Output the [x, y] coordinate of the center of the cell containing the given text.  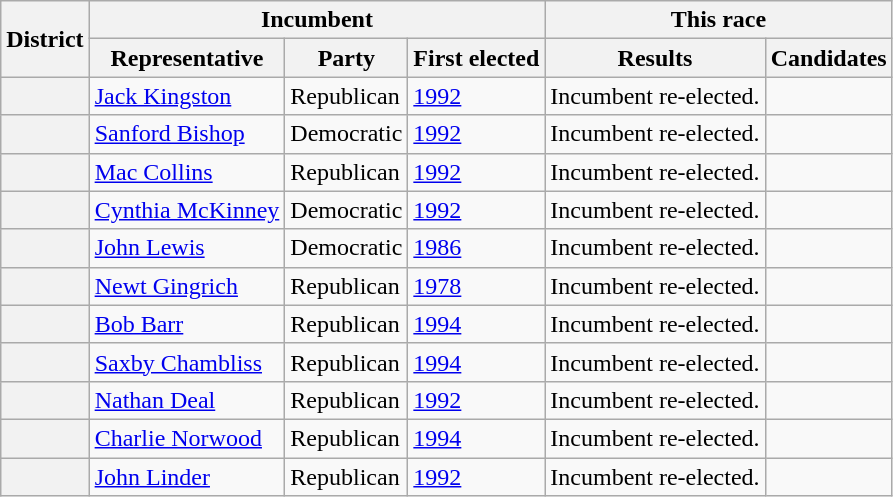
Results [655, 58]
Cynthia McKinney [187, 210]
Nathan Deal [187, 400]
This race [718, 20]
Bob Barr [187, 324]
Candidates [828, 58]
Mac Collins [187, 172]
John Linder [187, 477]
Newt Gingrich [187, 286]
Incumbent [317, 20]
Sanford Bishop [187, 134]
District [45, 39]
Saxby Chambliss [187, 362]
First elected [476, 58]
1978 [476, 286]
Representative [187, 58]
Jack Kingston [187, 96]
Charlie Norwood [187, 438]
Party [346, 58]
John Lewis [187, 248]
1986 [476, 248]
